Output the (x, y) coordinate of the center of the cell containing the given text.  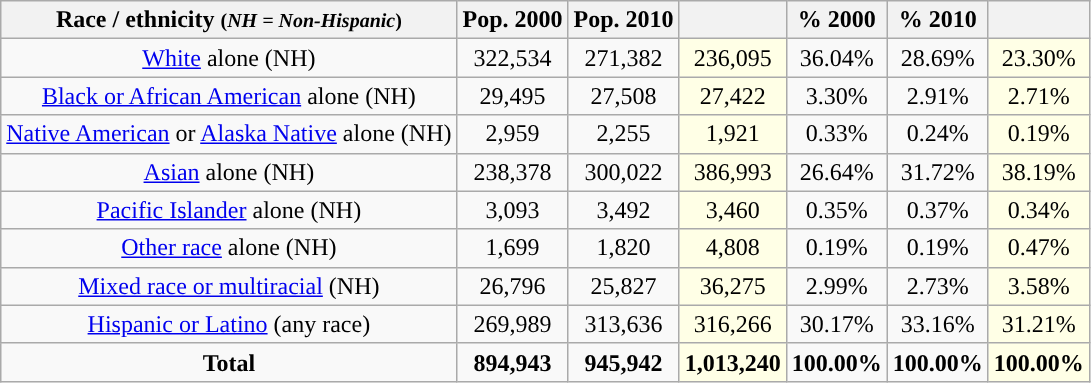
36.04% (836, 58)
3.58% (1038, 286)
0.24% (938, 134)
1,921 (732, 134)
269,989 (512, 324)
386,993 (732, 172)
Race / ethnicity (NH = Non-Hispanic) (229, 20)
3.30% (836, 96)
3,492 (624, 210)
4,808 (732, 248)
31.21% (1038, 324)
300,022 (624, 172)
White alone (NH) (229, 58)
Hispanic or Latino (any race) (229, 324)
2,959 (512, 134)
3,460 (732, 210)
2.71% (1038, 96)
Other race alone (NH) (229, 248)
0.35% (836, 210)
322,534 (512, 58)
30.17% (836, 324)
894,943 (512, 362)
Native American or Alaska Native alone (NH) (229, 134)
1,013,240 (732, 362)
% 2010 (938, 20)
23.30% (1038, 58)
31.72% (938, 172)
33.16% (938, 324)
Pacific Islander alone (NH) (229, 210)
Total (229, 362)
2,255 (624, 134)
316,266 (732, 324)
1,820 (624, 248)
2.99% (836, 286)
0.34% (1038, 210)
25,827 (624, 286)
236,095 (732, 58)
238,378 (512, 172)
2.91% (938, 96)
Black or African American alone (NH) (229, 96)
26.64% (836, 172)
28.69% (938, 58)
945,942 (624, 362)
2.73% (938, 286)
313,636 (624, 324)
Pop. 2010 (624, 20)
26,796 (512, 286)
27,508 (624, 96)
% 2000 (836, 20)
271,382 (624, 58)
29,495 (512, 96)
1,699 (512, 248)
0.37% (938, 210)
27,422 (732, 96)
Pop. 2000 (512, 20)
Mixed race or multiracial (NH) (229, 286)
Asian alone (NH) (229, 172)
3,093 (512, 210)
0.33% (836, 134)
0.47% (1038, 248)
36,275 (732, 286)
38.19% (1038, 172)
